Detect which cell encompasses the target text, then output its [x, y] center coordinate. 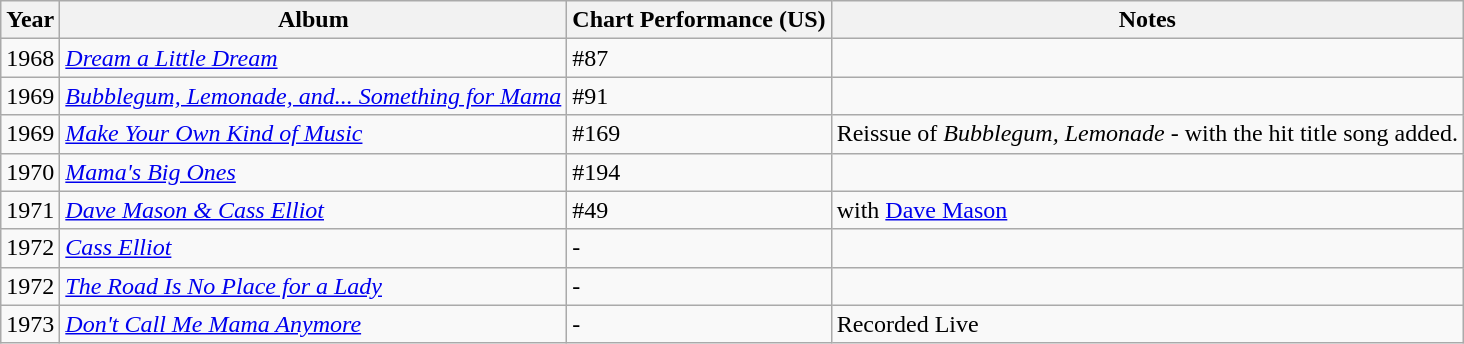
1970 [30, 172]
Recorded Live [1147, 324]
1968 [30, 58]
Make Your Own Kind of Music [314, 134]
#91 [699, 96]
Reissue of Bubblegum, Lemonade - with the hit title song added. [1147, 134]
The Road Is No Place for a Lady [314, 286]
1973 [30, 324]
Don't Call Me Mama Anymore [314, 324]
#87 [699, 58]
Dave Mason & Cass Elliot [314, 210]
Notes [1147, 20]
Album [314, 20]
#194 [699, 172]
#169 [699, 134]
with Dave Mason [1147, 210]
Cass Elliot [314, 248]
Year [30, 20]
1971 [30, 210]
Dream a Little Dream [314, 58]
#49 [699, 210]
Bubblegum, Lemonade, and... Something for Mama [314, 96]
Mama's Big Ones [314, 172]
Chart Performance (US) [699, 20]
